Output the (x, y) coordinate of the center of the cell containing the given text.  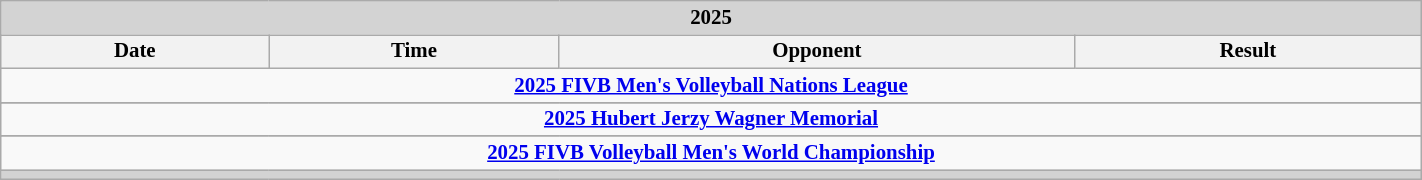
2025 (711, 18)
Result (1248, 51)
Time (414, 51)
2025 Hubert Jerzy Wagner Memorial (711, 119)
Opponent (816, 51)
2025 FIVB Volleyball Men's World Championship (711, 153)
Date (135, 51)
2025 FIVB Men's Volleyball Nations League (711, 85)
